Identify which cell holds the provided text, then report its [x, y] central coordinate. 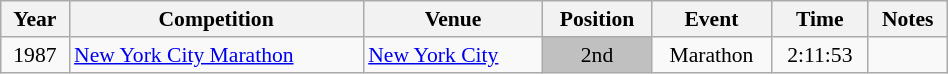
Position [597, 19]
Competition [216, 19]
2:11:53 [820, 55]
Event [711, 19]
Venue [453, 19]
Marathon [711, 55]
Notes [908, 19]
New York City [453, 55]
Time [820, 19]
New York City Marathon [216, 55]
2nd [597, 55]
1987 [35, 55]
Year [35, 19]
